Output the [x, y] coordinate of the center of the cell containing the given text.  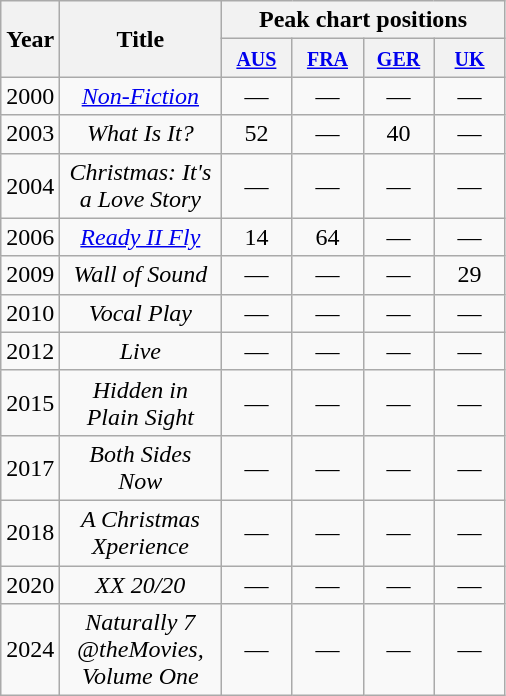
2003 [30, 134]
Naturally 7 @theMovies, Volume One [140, 650]
Peak chart positions [363, 20]
2006 [30, 237]
52 [256, 134]
What Is It? [140, 134]
Title [140, 39]
40 [398, 134]
2018 [30, 532]
Hidden in Plain Sight [140, 402]
Wall of Sound [140, 275]
Non-Fiction [140, 96]
Ready II Fly [140, 237]
2015 [30, 402]
Both Sides Now [140, 468]
2020 [30, 585]
AUS [256, 58]
2009 [30, 275]
A Christmas Xperience [140, 532]
2000 [30, 96]
64 [328, 237]
XX 20/20 [140, 585]
Vocal Play [140, 313]
Live [140, 351]
FRA [328, 58]
Year [30, 39]
Christmas: It's a Love Story [140, 186]
2004 [30, 186]
2017 [30, 468]
29 [470, 275]
GER [398, 58]
UK [470, 58]
2012 [30, 351]
14 [256, 237]
2024 [30, 650]
2010 [30, 313]
